Find where the given text appears and provide that cell's center as (X, Y) coordinate. 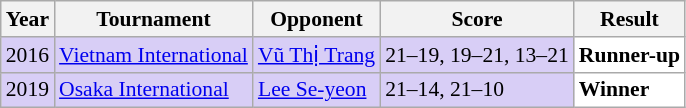
21–14, 21–10 (477, 90)
21–19, 19–21, 13–21 (477, 55)
Winner (630, 90)
Runner-up (630, 55)
2019 (28, 90)
Opponent (316, 19)
Lee Se-yeon (316, 90)
Result (630, 19)
2016 (28, 55)
Year (28, 19)
Tournament (154, 19)
Vietnam International (154, 55)
Osaka International (154, 90)
Score (477, 19)
Vũ Thị Trang (316, 55)
